Determine the (X, Y) coordinate at the center of the cell enclosing the given text.  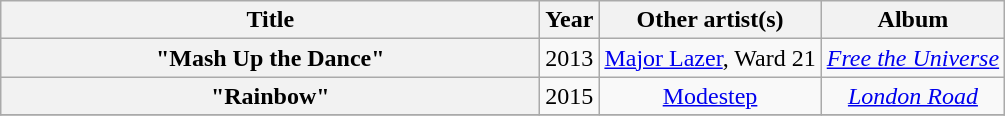
Major Lazer, Ward 21 (710, 58)
Modestep (710, 96)
2015 (570, 96)
2013 (570, 58)
Free the Universe (912, 58)
Year (570, 20)
Title (270, 20)
"Mash Up the Dance" (270, 58)
Other artist(s) (710, 20)
London Road (912, 96)
"Rainbow" (270, 96)
Album (912, 20)
